Return the [X, Y] coordinate for the center point of the cell that contains the specified text.  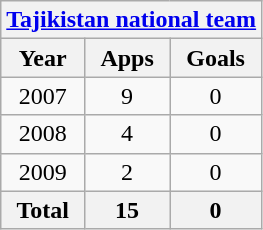
Goals [216, 58]
4 [128, 134]
2008 [43, 134]
Total [43, 210]
Apps [128, 58]
9 [128, 96]
Tajikistan national team [132, 20]
2007 [43, 96]
2009 [43, 172]
2 [128, 172]
15 [128, 210]
Year [43, 58]
